Find where the given text appears and provide that cell's center as (X, Y) coordinate. 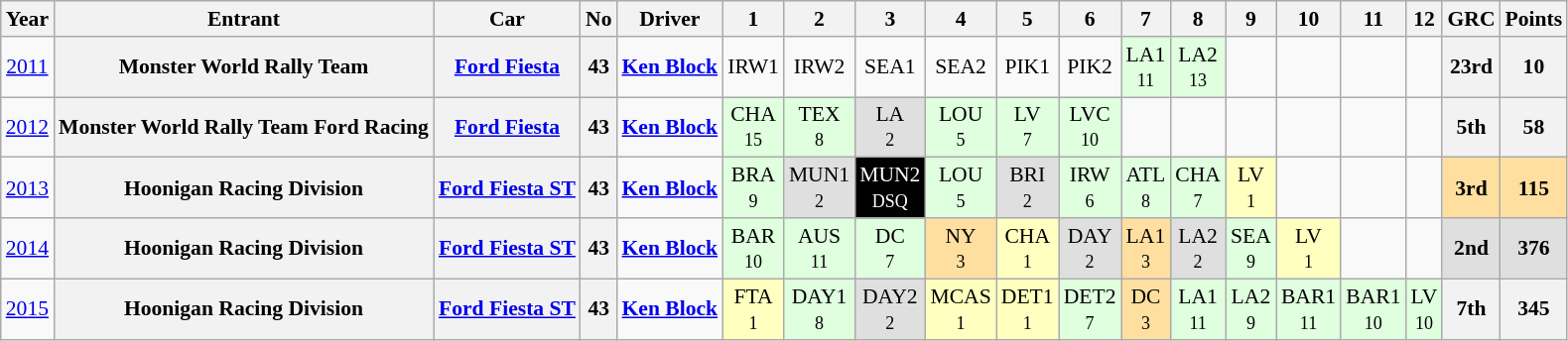
BAR10 (753, 248)
1 (753, 19)
No (599, 19)
5 (1028, 19)
23rd (1471, 67)
Year (28, 19)
IRW6 (1090, 188)
TEX8 (820, 127)
2 (820, 19)
BRI2 (1028, 188)
PIK1 (1028, 67)
2012 (28, 127)
2nd (1471, 248)
8 (1198, 19)
2014 (28, 248)
Monster World Rally Team (244, 67)
SEA9 (1250, 248)
11 (1373, 19)
LVC10 (1090, 127)
SEA2 (961, 67)
CHA1 (1028, 248)
9 (1250, 19)
NY3 (961, 248)
DAY18 (820, 309)
IRW2 (820, 67)
2011 (28, 67)
376 (1534, 248)
LA2 (889, 127)
MUN2DSQ (889, 188)
LA13 (1146, 248)
LA29 (1250, 309)
DAY22 (889, 309)
DET27 (1090, 309)
3rd (1471, 188)
MUN12 (820, 188)
SEA1 (889, 67)
BRA9 (753, 188)
ATL8 (1146, 188)
2013 (28, 188)
Entrant (244, 19)
5th (1471, 127)
Car (507, 19)
DAY2 (1090, 248)
115 (1534, 188)
LV7 (1028, 127)
6 (1090, 19)
CHA7 (1198, 188)
GRC (1471, 19)
DC7 (889, 248)
PIK2 (1090, 67)
DC3 (1146, 309)
3 (889, 19)
DET11 (1028, 309)
345 (1534, 309)
7 (1146, 19)
BAR111 (1308, 309)
IRW1 (753, 67)
FTA1 (753, 309)
LV10 (1425, 309)
CHA15 (753, 127)
58 (1534, 127)
4 (961, 19)
AUS11 (820, 248)
12 (1425, 19)
Monster World Rally Team Ford Racing (244, 127)
2015 (28, 309)
7th (1471, 309)
LA22 (1198, 248)
MCAS1 (961, 309)
Points (1534, 19)
Driver (669, 19)
LA213 (1198, 67)
BAR110 (1373, 309)
